Provide the [X, Y] coordinate of the cell's center where the given text is located.  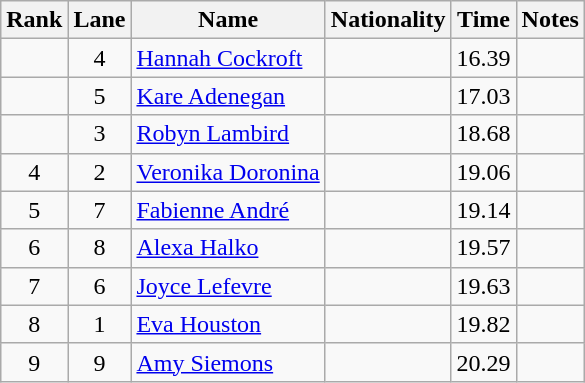
3 [100, 134]
Rank [34, 20]
19.14 [484, 210]
16.39 [484, 58]
18.68 [484, 134]
Lane [100, 20]
Hannah Cockroft [228, 58]
19.57 [484, 248]
Time [484, 20]
19.63 [484, 286]
Eva Houston [228, 324]
Alexa Halko [228, 248]
19.06 [484, 172]
Kare Adenegan [228, 96]
Joyce Lefevre [228, 286]
17.03 [484, 96]
19.82 [484, 324]
1 [100, 324]
20.29 [484, 362]
Nationality [388, 20]
2 [100, 172]
Amy Siemons [228, 362]
Fabienne André [228, 210]
Veronika Doronina [228, 172]
Robyn Lambird [228, 134]
Notes [550, 20]
Name [228, 20]
